Capture the cell that displays the provided text and extract its (X, Y) central coordinate. 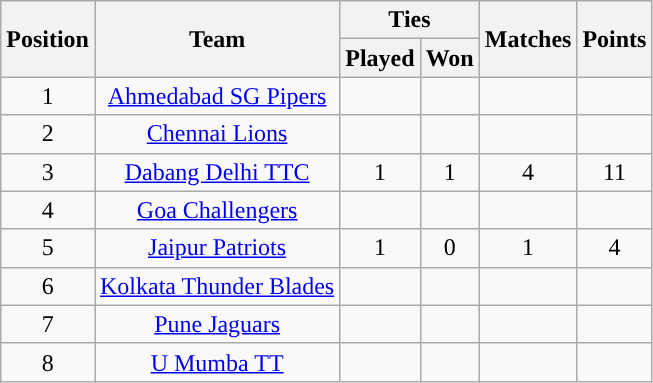
Played (380, 58)
Team (216, 39)
8 (48, 362)
Jaipur Patriots (216, 248)
Position (48, 39)
3 (48, 172)
Pune Jaguars (216, 324)
Ties (410, 20)
0 (450, 248)
Points (614, 39)
6 (48, 286)
Kolkata Thunder Blades (216, 286)
2 (48, 134)
U Mumba TT (216, 362)
Dabang Delhi TTC (216, 172)
Ahmedabad SG Pipers (216, 96)
Goa Challengers (216, 210)
Matches (528, 39)
11 (614, 172)
Chennai Lions (216, 134)
7 (48, 324)
Won (450, 58)
5 (48, 248)
